Detect which cell encompasses the target text, then output its [x, y] center coordinate. 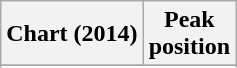
Chart (2014) [72, 34]
Peakposition [189, 34]
